For the text-containing cell, return its midpoint in (x, y) coordinate format. 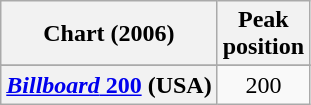
Billboard 200 (USA) (109, 85)
Peakposition (263, 34)
Chart (2006) (109, 34)
200 (263, 85)
